Return [x, y] of the center of cell containing provided text 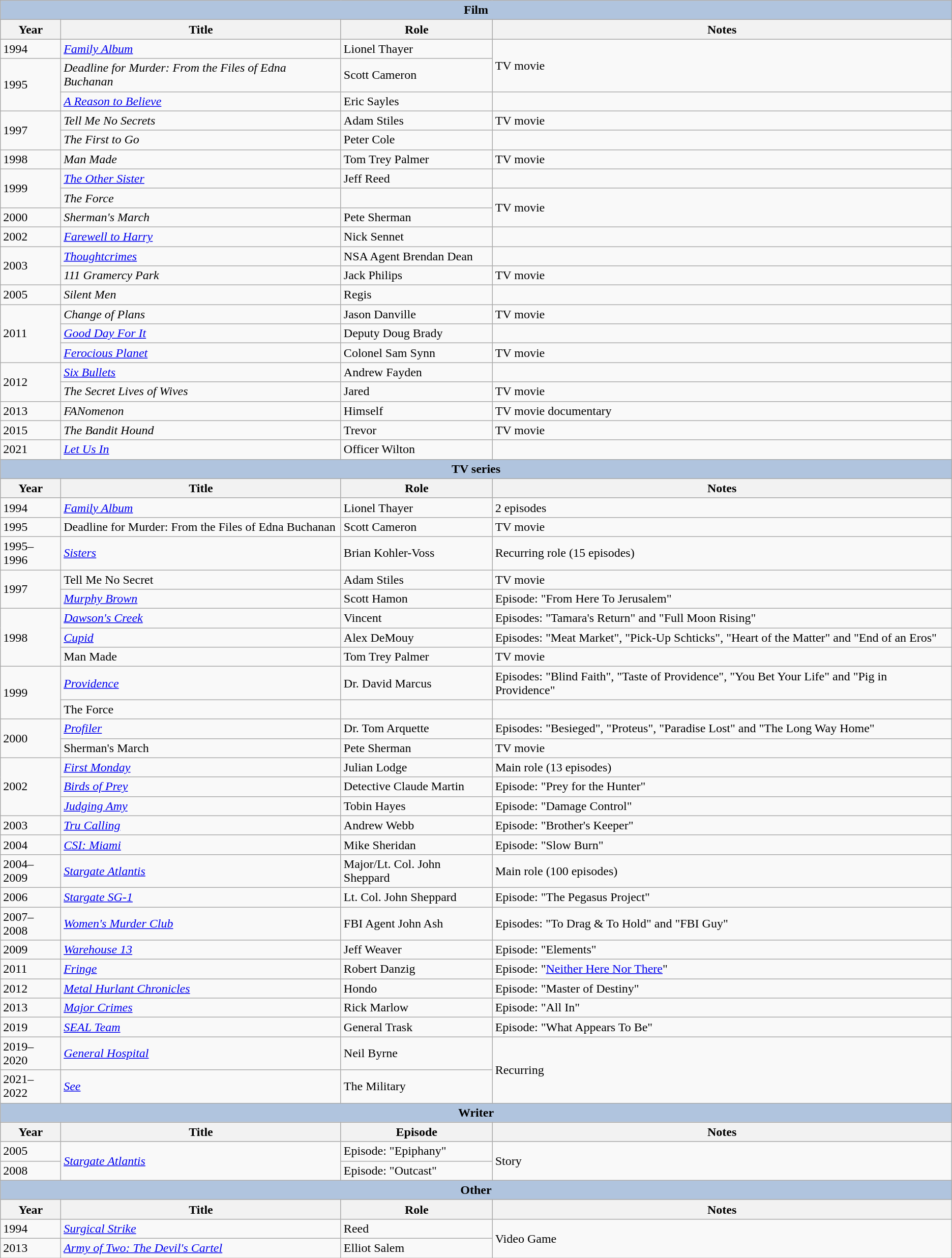
2009 [31, 950]
Alex DeMouy [416, 638]
Army of Two: The Devil's Cartel [201, 1248]
General Hospital [201, 1054]
Recurring role (15 episodes) [722, 553]
Silent Men [201, 295]
Deputy Doug Brady [416, 334]
Episode: "Neither Here Nor There" [722, 969]
Robert Danzig [416, 969]
Tell Me No Secret [201, 579]
Let Us In [201, 450]
Jared [416, 392]
SEAL Team [201, 1027]
Farewell to Harry [201, 236]
Episode: "Slow Burn" [722, 845]
Andrew Fayden [416, 372]
The Bandit Hound [201, 430]
Fringe [201, 969]
See [201, 1086]
Six Bullets [201, 372]
2008 [31, 1171]
2021–2022 [31, 1086]
Neil Byrne [416, 1054]
Tru Calling [201, 825]
Mike Sheridan [416, 845]
Episodes: "Tamara's Return" and "Full Moon Rising" [722, 618]
Trevor [416, 430]
Vincent [416, 618]
Jack Philips [416, 276]
TV movie documentary [722, 411]
Episode [416, 1132]
Writer [476, 1113]
Ferocious Planet [201, 353]
Episodes: "To Drag & To Hold" and "FBI Guy" [722, 923]
Birds of Prey [201, 787]
Dr. David Marcus [416, 683]
2019 [31, 1027]
FBI Agent John Ash [416, 923]
Peter Cole [416, 140]
Elliot Salem [416, 1248]
Jeff Weaver [416, 950]
2015 [31, 430]
Recurring [722, 1070]
Colonel Sam Synn [416, 353]
2021 [31, 450]
Episode: "From Here To Jerusalem" [722, 599]
Eric Sayles [416, 101]
Regis [416, 295]
Thoughtcrimes [201, 256]
Good Day For It [201, 334]
Himself [416, 411]
2004 [31, 845]
Episode: "Brother's Keeper" [722, 825]
Women's Murder Club [201, 923]
Episode: "Damage Control" [722, 806]
Rick Marlow [416, 1008]
2006 [31, 897]
NSA Agent Brendan Dean [416, 256]
Stargate SG-1 [201, 897]
1995–1996 [31, 553]
Film [476, 10]
Episodes: "Besieged", "Proteus", "Paradise Lost" and "The Long Way Home" [722, 729]
Profiler [201, 729]
The Other Sister [201, 178]
Providence [201, 683]
Jason Danville [416, 314]
Hondo [416, 989]
2 episodes [722, 507]
Episode: "Epiphany" [416, 1151]
Tobin Hayes [416, 806]
Scott Hamon [416, 599]
Reed [416, 1229]
Other [476, 1190]
2019–2020 [31, 1054]
Episode: "Prey for the Hunter" [722, 787]
Change of Plans [201, 314]
Brian Kohler-Voss [416, 553]
Nick Sennet [416, 236]
Sisters [201, 553]
Dr. Tom Arquette [416, 729]
Episodes: "Meat Market", "Pick-Up Schticks", "Heart of the Matter" and "End of an Eros" [722, 638]
Episode: "Master of Destiny" [722, 989]
General Trask [416, 1027]
Tell Me No Secrets [201, 121]
Video Game [722, 1238]
Julian Lodge [416, 767]
The Military [416, 1086]
Detective Claude Martin [416, 787]
The First to Go [201, 140]
Lt. Col. John Sheppard [416, 897]
Cupid [201, 638]
2007–2008 [31, 923]
Episode: "Elements" [722, 950]
Andrew Webb [416, 825]
First Monday [201, 767]
Episode: "All In" [722, 1008]
Main role (13 episodes) [722, 767]
Major/Lt. Col. John Sheppard [416, 871]
Warehouse 13 [201, 950]
2004–2009 [31, 871]
Dawson's Creek [201, 618]
The Secret Lives of Wives [201, 392]
Episode: "The Pegasus Project" [722, 897]
111 Gramercy Park [201, 276]
Officer Wilton [416, 450]
Episode: "What Appears To Be" [722, 1027]
Jeff Reed [416, 178]
Episode: "Outcast" [416, 1171]
CSI: Miami [201, 845]
Story [722, 1161]
Metal Hurlant Chronicles [201, 989]
Major Crimes [201, 1008]
Surgical Strike [201, 1229]
Murphy Brown [201, 599]
Judging Amy [201, 806]
FANomenon [201, 411]
TV series [476, 469]
Main role (100 episodes) [722, 871]
A Reason to Believe [201, 101]
Episodes: "Blind Faith", "Taste of Providence", "You Bet Your Life" and "Pig in Providence" [722, 683]
